Capture the cell that displays the provided text and extract its [x, y] central coordinate. 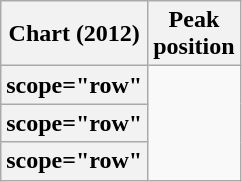
Peakposition [194, 34]
Chart (2012) [74, 34]
